Search for the cell housing the specified text and yield its [X, Y] center coordinate. 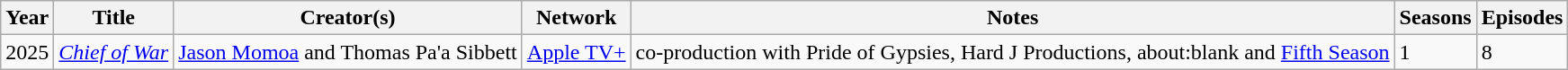
Title [113, 18]
Chief of War [113, 52]
Seasons [1436, 18]
Jason Momoa and Thomas Pa'a Sibbett [348, 52]
Notes [1013, 18]
2025 [27, 52]
Episodes [1522, 18]
1 [1436, 52]
Network [576, 18]
co-production with Pride of Gypsies, Hard J Productions, about:blank and Fifth Season [1013, 52]
8 [1522, 52]
Creator(s) [348, 18]
Year [27, 18]
Apple TV+ [576, 52]
